Find where the given text appears and provide that cell's center as [x, y] coordinate. 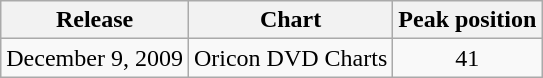
Release [95, 20]
December 9, 2009 [95, 58]
Chart [290, 20]
Peak position [468, 20]
Oricon DVD Charts [290, 58]
41 [468, 58]
